Find where the given text appears and provide that cell's center as (x, y) coordinate. 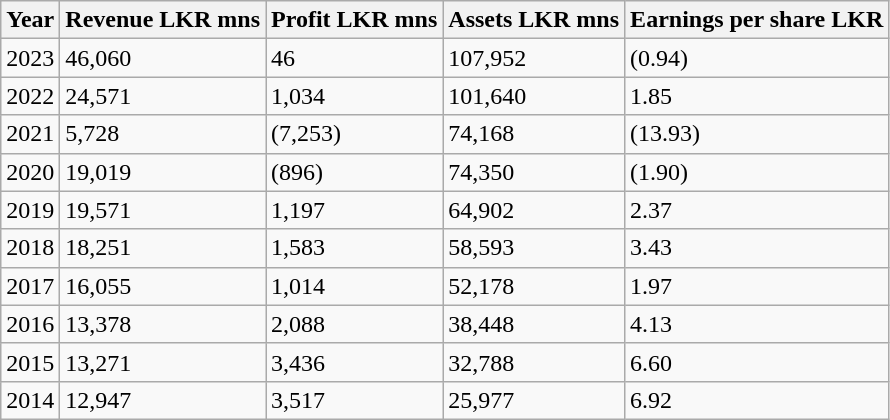
64,902 (534, 210)
1.97 (757, 286)
Earnings per share LKR (757, 20)
19,571 (163, 210)
52,178 (534, 286)
19,019 (163, 172)
13,378 (163, 324)
38,448 (534, 324)
2021 (30, 134)
1,034 (354, 96)
(13.93) (757, 134)
46,060 (163, 58)
3,436 (354, 362)
1.85 (757, 96)
3,517 (354, 400)
16,055 (163, 286)
24,571 (163, 96)
101,640 (534, 96)
12,947 (163, 400)
1,014 (354, 286)
2020 (30, 172)
(1.90) (757, 172)
(0.94) (757, 58)
18,251 (163, 248)
2,088 (354, 324)
2.37 (757, 210)
46 (354, 58)
2017 (30, 286)
2022 (30, 96)
13,271 (163, 362)
5,728 (163, 134)
2015 (30, 362)
Year (30, 20)
6.92 (757, 400)
(896) (354, 172)
4.13 (757, 324)
2016 (30, 324)
Revenue LKR mns (163, 20)
32,788 (534, 362)
74,350 (534, 172)
2018 (30, 248)
107,952 (534, 58)
1,197 (354, 210)
74,168 (534, 134)
Profit LKR mns (354, 20)
1,583 (354, 248)
(7,253) (354, 134)
58,593 (534, 248)
Assets LKR mns (534, 20)
2023 (30, 58)
2014 (30, 400)
25,977 (534, 400)
2019 (30, 210)
3.43 (757, 248)
6.60 (757, 362)
